Output the (x, y) coordinate of the center of the cell containing the given text.  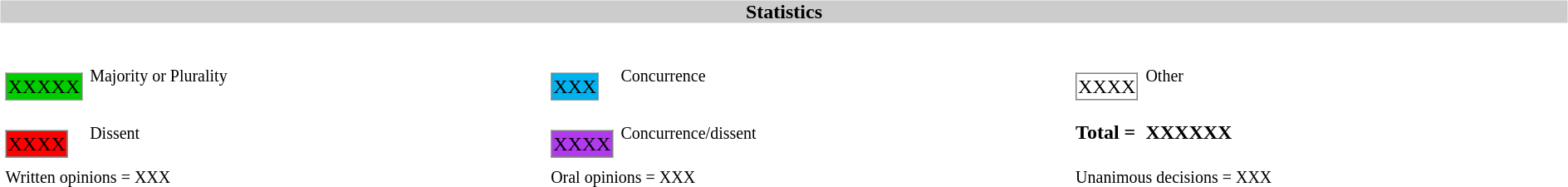
Dissent (316, 132)
Statistics (784, 12)
Concurrence/dissent (844, 132)
Majority or Plurality (316, 76)
XXXXXX (1354, 132)
Total = (1106, 132)
Concurrence (844, 76)
Other (1354, 76)
